Provide the [X, Y] coordinate of the cell's center where the given text is located.  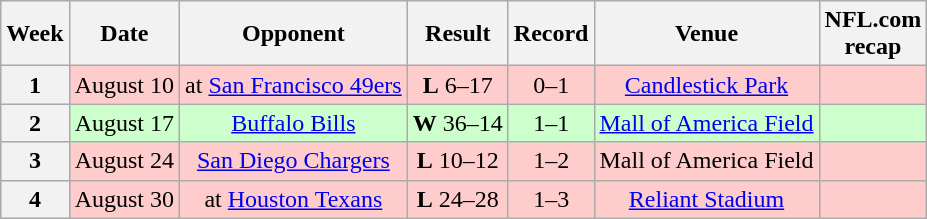
4 [35, 199]
2 [35, 123]
August 30 [124, 199]
Record [551, 34]
L 10–12 [458, 161]
0–1 [551, 85]
Venue [706, 34]
1–2 [551, 161]
Week [35, 34]
Result [458, 34]
Opponent [294, 34]
NFL.comrecap [873, 34]
3 [35, 161]
L 24–28 [458, 199]
1 [35, 85]
1–3 [551, 199]
at San Francisco 49ers [294, 85]
August 10 [124, 85]
Reliant Stadium [706, 199]
Buffalo Bills [294, 123]
Candlestick Park [706, 85]
August 17 [124, 123]
Date [124, 34]
August 24 [124, 161]
San Diego Chargers [294, 161]
W 36–14 [458, 123]
1–1 [551, 123]
L 6–17 [458, 85]
at Houston Texans [294, 199]
